Determine the (X, Y) coordinate at the center of the cell enclosing the given text.  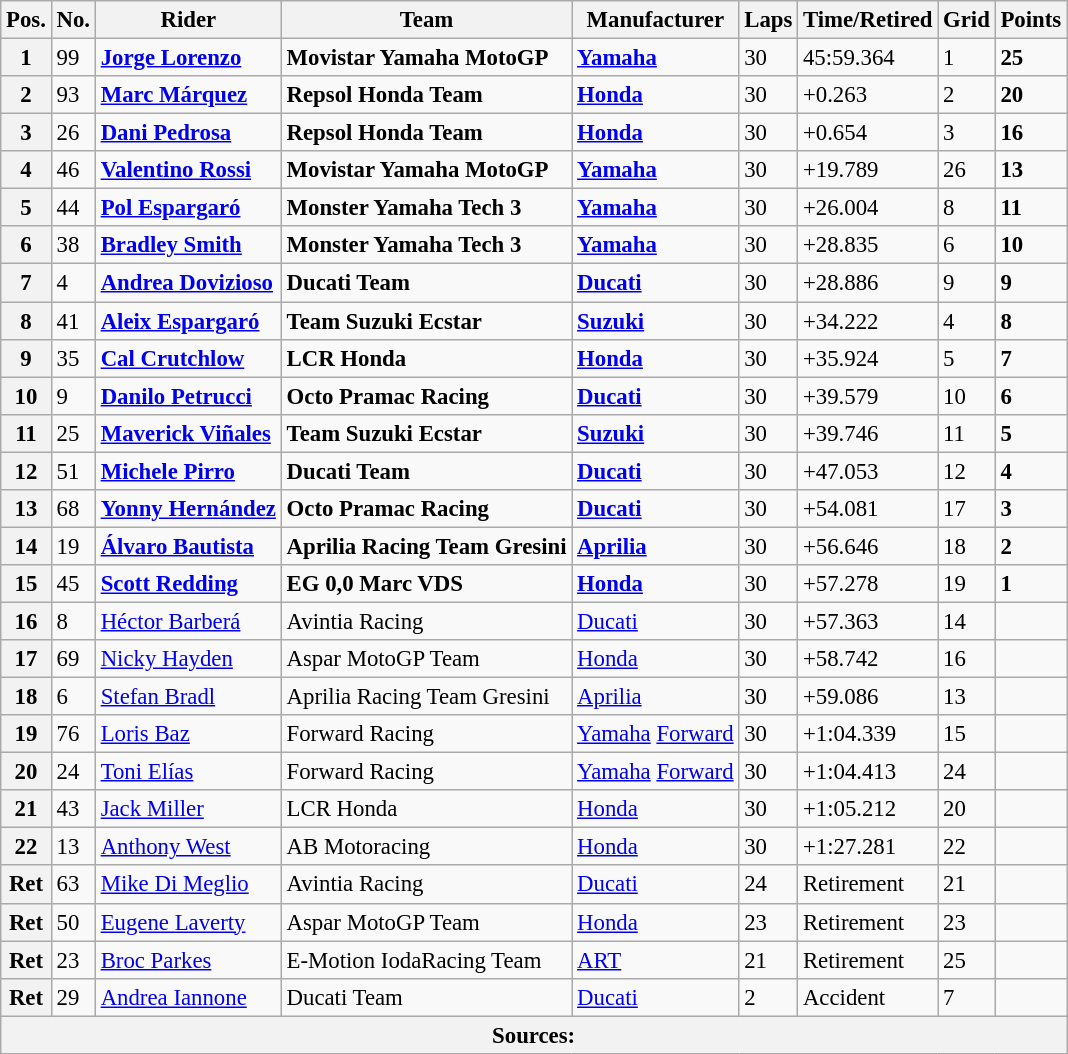
45:59.364 (868, 58)
93 (73, 95)
Héctor Barberá (188, 621)
Pos. (26, 20)
Cal Crutchlow (188, 358)
50 (73, 922)
Pol Espargaró (188, 208)
+57.363 (868, 621)
68 (73, 509)
+1:27.281 (868, 847)
44 (73, 208)
35 (73, 358)
Anthony West (188, 847)
Yonny Hernández (188, 509)
ART (656, 960)
+34.222 (868, 321)
+39.746 (868, 433)
+26.004 (868, 208)
Dani Pedrosa (188, 133)
+1:04.413 (868, 772)
Toni Elías (188, 772)
Time/Retired (868, 20)
Michele Pirro (188, 471)
76 (73, 734)
Stefan Bradl (188, 697)
No. (73, 20)
38 (73, 245)
29 (73, 997)
51 (73, 471)
+0.263 (868, 95)
Eugene Laverty (188, 922)
Manufacturer (656, 20)
Andrea Iannone (188, 997)
Aleix Espargaró (188, 321)
43 (73, 809)
Rider (188, 20)
AB Motoracing (426, 847)
+1:05.212 (868, 809)
Nicky Hayden (188, 659)
+1:04.339 (868, 734)
E-Motion IodaRacing Team (426, 960)
+57.278 (868, 584)
+58.742 (868, 659)
+59.086 (868, 697)
Jack Miller (188, 809)
46 (73, 170)
99 (73, 58)
Grid (966, 20)
Álvaro Bautista (188, 546)
Accident (868, 997)
Maverick Viñales (188, 433)
Marc Márquez (188, 95)
+28.835 (868, 245)
+56.646 (868, 546)
Scott Redding (188, 584)
+0.654 (868, 133)
+39.579 (868, 396)
Broc Parkes (188, 960)
63 (73, 885)
Bradley Smith (188, 245)
Points (1030, 20)
Valentino Rossi (188, 170)
+19.789 (868, 170)
Loris Baz (188, 734)
Andrea Dovizioso (188, 283)
Team (426, 20)
+54.081 (868, 509)
69 (73, 659)
+35.924 (868, 358)
Sources: (534, 1035)
41 (73, 321)
Danilo Petrucci (188, 396)
Mike Di Meglio (188, 885)
+47.053 (868, 471)
Jorge Lorenzo (188, 58)
EG 0,0 Marc VDS (426, 584)
45 (73, 584)
Laps (768, 20)
+28.886 (868, 283)
